Scan for the cell matching the given text and deliver its [X, Y] coordinate at center. 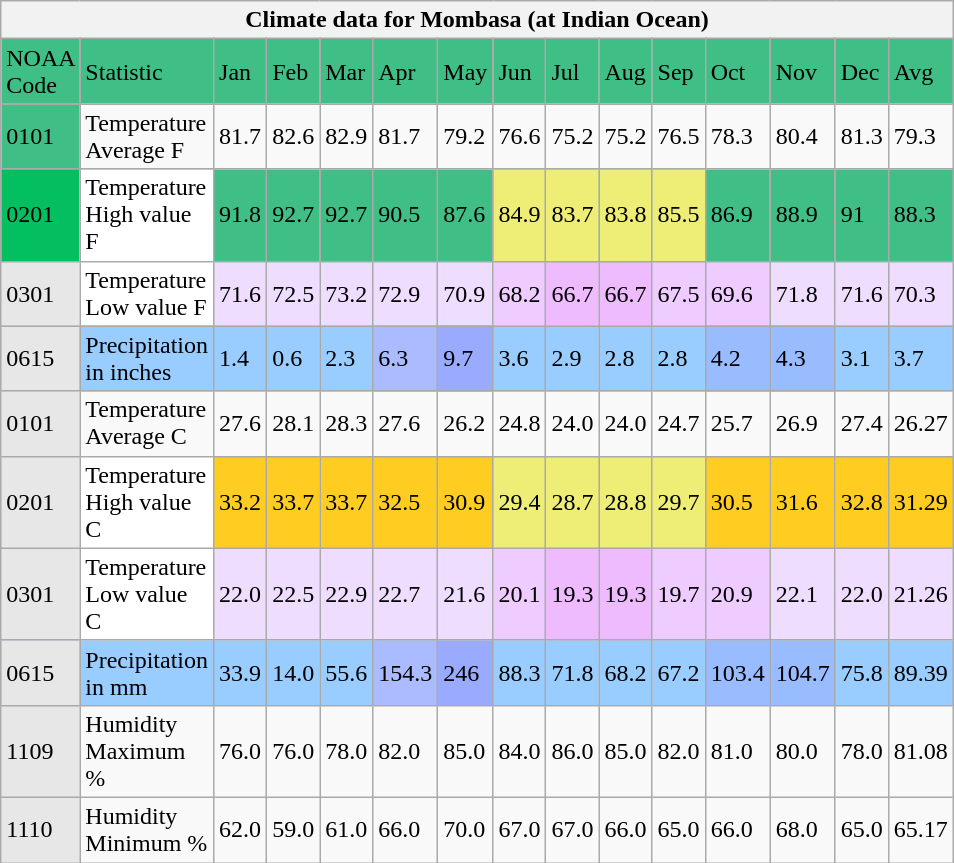
87.6 [466, 215]
20.1 [520, 594]
21.26 [920, 594]
103.4 [738, 672]
65.17 [920, 830]
22.9 [346, 594]
28.8 [626, 502]
31.6 [802, 502]
Oct [738, 72]
30.5 [738, 502]
HumidityMinimum % [147, 830]
81.08 [920, 751]
62.0 [240, 830]
29.7 [678, 502]
HumidityMaximum % [147, 751]
Jun [520, 72]
154.3 [406, 672]
TemperatureLow value C [147, 594]
24.7 [678, 424]
0.6 [294, 358]
73.2 [346, 294]
Precipitationin inches [147, 358]
86.0 [572, 751]
Feb [294, 72]
1110 [40, 830]
20.9 [738, 594]
72.9 [406, 294]
Climate data for Mombasa (at Indian Ocean) [478, 20]
78.3 [738, 136]
33.2 [240, 502]
22.5 [294, 594]
83.8 [626, 215]
89.39 [920, 672]
80.4 [802, 136]
25.7 [738, 424]
2.3 [346, 358]
2.9 [572, 358]
75.8 [862, 672]
72.5 [294, 294]
Mar [346, 72]
3.6 [520, 358]
Nov [802, 72]
104.7 [802, 672]
67.5 [678, 294]
9.7 [466, 358]
80.0 [802, 751]
22.7 [406, 594]
33.9 [240, 672]
82.9 [346, 136]
TemperatureLow value F [147, 294]
83.7 [572, 215]
29.4 [520, 502]
86.9 [738, 215]
19.7 [678, 594]
1.4 [240, 358]
Sep [678, 72]
81.0 [738, 751]
14.0 [294, 672]
70.0 [466, 830]
76.6 [520, 136]
TemperatureAverage C [147, 424]
91 [862, 215]
Avg [920, 72]
90.5 [406, 215]
May [466, 72]
28.7 [572, 502]
26.9 [802, 424]
28.3 [346, 424]
55.6 [346, 672]
69.6 [738, 294]
88.9 [802, 215]
82.6 [294, 136]
NOAA Code [40, 72]
70.3 [920, 294]
61.0 [346, 830]
4.3 [802, 358]
32.8 [862, 502]
31.29 [920, 502]
3.1 [862, 358]
Jan [240, 72]
Dec [862, 72]
TemperatureAverage F [147, 136]
32.5 [406, 502]
76.5 [678, 136]
67.2 [678, 672]
68.0 [802, 830]
79.2 [466, 136]
TemperatureHigh value F [147, 215]
4.2 [738, 358]
84.9 [520, 215]
TemperatureHigh value C [147, 502]
59.0 [294, 830]
79.3 [920, 136]
Apr [406, 72]
26.27 [920, 424]
6.3 [406, 358]
Precipitationin mm [147, 672]
26.2 [466, 424]
27.4 [862, 424]
1109 [40, 751]
21.6 [466, 594]
84.0 [520, 751]
24.8 [520, 424]
81.3 [862, 136]
30.9 [466, 502]
246 [466, 672]
85.5 [678, 215]
28.1 [294, 424]
Aug [626, 72]
Statistic [147, 72]
Jul [572, 72]
3.7 [920, 358]
91.8 [240, 215]
70.9 [466, 294]
22.1 [802, 594]
